Extract the [X, Y] coordinate from the center of the cell holding the provided text.  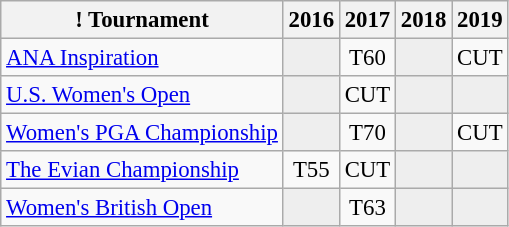
T55 [311, 170]
2016 [311, 20]
Women's British Open [142, 208]
2019 [480, 20]
The Evian Championship [142, 170]
T70 [367, 133]
ANA Inspiration [142, 58]
Women's PGA Championship [142, 133]
T63 [367, 208]
2018 [424, 20]
! Tournament [142, 20]
U.S. Women's Open [142, 95]
2017 [367, 20]
T60 [367, 58]
